Find where the given text appears and provide that cell's center as (X, Y) coordinate. 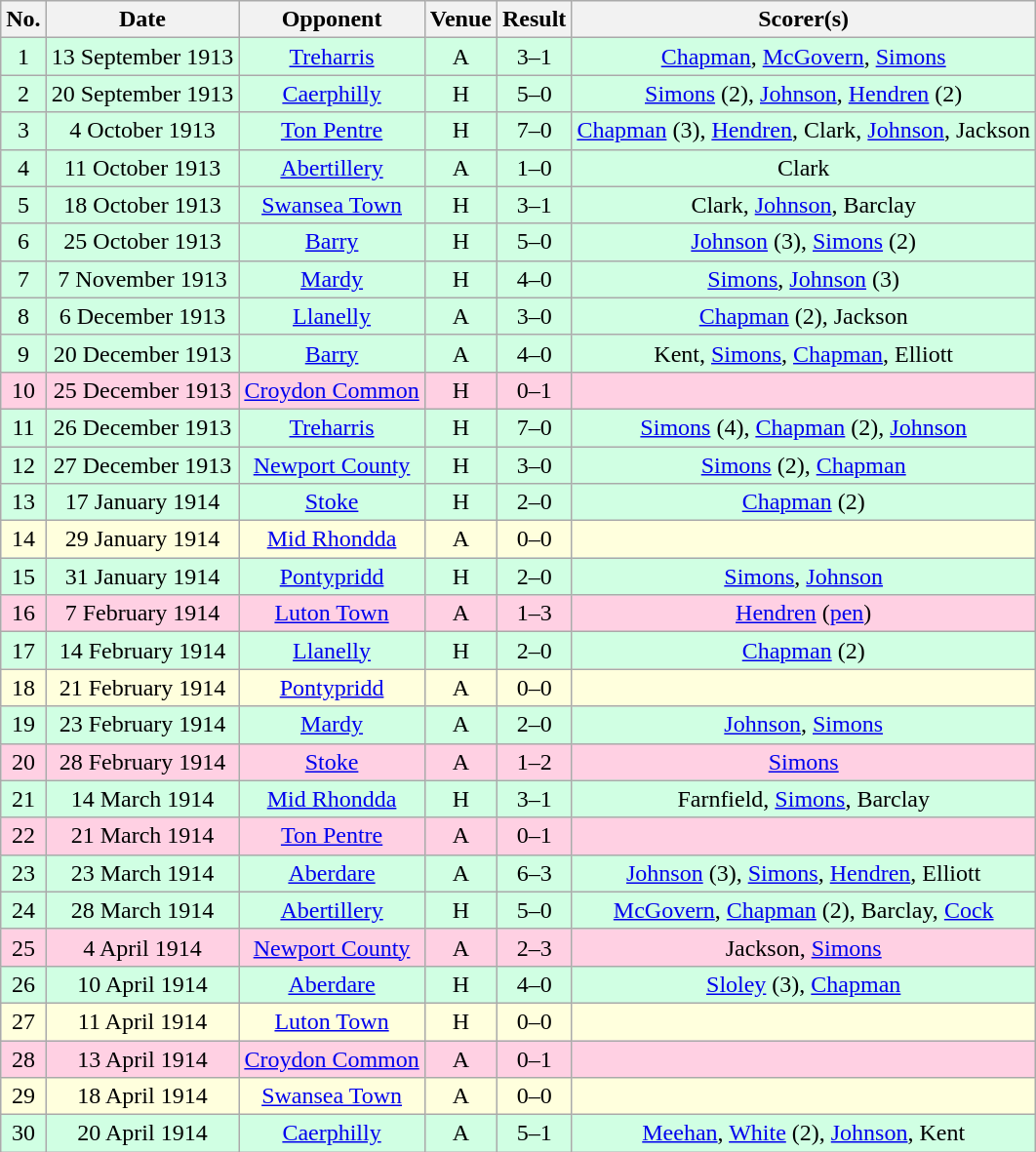
30 (23, 1133)
Johnson (3), Simons (2) (804, 242)
18 (23, 688)
14 February 1914 (142, 651)
1 (23, 57)
12 (23, 465)
Farnfield, Simons, Barclay (804, 799)
24 (23, 910)
4 April 1914 (142, 947)
1–0 (534, 168)
Jackson, Simons (804, 947)
Meehan, White (2), Johnson, Kent (804, 1133)
13 (23, 502)
25 October 1913 (142, 242)
Venue (460, 20)
29 (23, 1096)
22 (23, 836)
27 December 1913 (142, 465)
31 January 1914 (142, 576)
6 (23, 242)
Simons (2), Johnson, Hendren (2) (804, 94)
5–1 (534, 1133)
19 (23, 725)
Date (142, 20)
Simons (4), Chapman (2), Johnson (804, 427)
23 February 1914 (142, 725)
Chapman (2), Jackson (804, 316)
Opponent (332, 20)
23 March 1914 (142, 873)
21 February 1914 (142, 688)
20 December 1913 (142, 353)
Simons (2), Chapman (804, 465)
20 September 1913 (142, 94)
7 November 1913 (142, 279)
6–3 (534, 873)
17 January 1914 (142, 502)
14 (23, 539)
4 October 1913 (142, 131)
2–3 (534, 947)
20 (23, 762)
1–3 (534, 614)
8 (23, 316)
Result (534, 20)
27 (23, 1021)
28 March 1914 (142, 910)
18 October 1913 (142, 205)
20 April 1914 (142, 1133)
Sloley (3), Chapman (804, 984)
21 (23, 799)
Scorer(s) (804, 20)
13 September 1913 (142, 57)
Clark, Johnson, Barclay (804, 205)
Clark (804, 168)
2 (23, 94)
11 October 1913 (142, 168)
Chapman (3), Hendren, Clark, Johnson, Jackson (804, 131)
14 March 1914 (142, 799)
6 December 1913 (142, 316)
29 January 1914 (142, 539)
Kent, Simons, Chapman, Elliott (804, 353)
17 (23, 651)
Hendren (pen) (804, 614)
28 February 1914 (142, 762)
15 (23, 576)
Johnson, Simons (804, 725)
Simons, Johnson (804, 576)
10 April 1914 (142, 984)
5 (23, 205)
11 (23, 427)
13 April 1914 (142, 1058)
11 April 1914 (142, 1021)
26 (23, 984)
McGovern, Chapman (2), Barclay, Cock (804, 910)
Johnson (3), Simons, Hendren, Elliott (804, 873)
10 (23, 390)
Chapman, McGovern, Simons (804, 57)
1–2 (534, 762)
25 December 1913 (142, 390)
Simons, Johnson (3) (804, 279)
9 (23, 353)
26 December 1913 (142, 427)
Simons (804, 762)
No. (23, 20)
18 April 1914 (142, 1096)
23 (23, 873)
3 (23, 131)
4 (23, 168)
28 (23, 1058)
7 (23, 279)
25 (23, 947)
16 (23, 614)
7 February 1914 (142, 614)
21 March 1914 (142, 836)
